Locate the cell with the specified text and output its [X, Y] center coordinate. 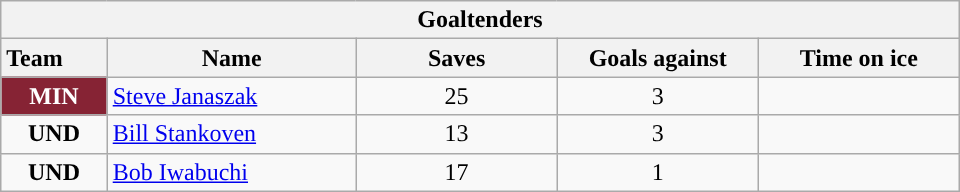
17 [456, 172]
13 [456, 134]
MIN [54, 96]
Saves [456, 58]
Name [232, 58]
1 [658, 172]
Bob Iwabuchi [232, 172]
Goals against [658, 58]
Time on ice [858, 58]
Goaltenders [480, 20]
Steve Janaszak [232, 96]
25 [456, 96]
Bill Stankoven [232, 134]
Team [54, 58]
